For the text-containing cell, return its midpoint in (x, y) coordinate format. 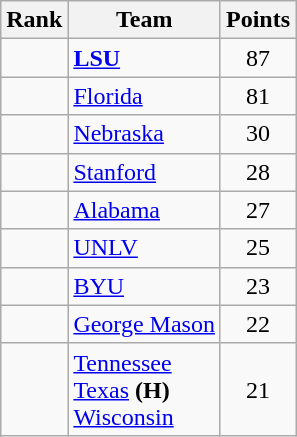
LSU (144, 58)
Tennessee Texas (H)Wisconsin (144, 389)
81 (258, 96)
28 (258, 172)
87 (258, 58)
Rank (34, 20)
Points (258, 20)
23 (258, 286)
Stanford (144, 172)
21 (258, 389)
UNLV (144, 248)
Florida (144, 96)
Team (144, 20)
BYU (144, 286)
George Mason (144, 324)
27 (258, 210)
22 (258, 324)
30 (258, 134)
25 (258, 248)
Nebraska (144, 134)
Alabama (144, 210)
